Capture the cell that displays the provided text and extract its (x, y) central coordinate. 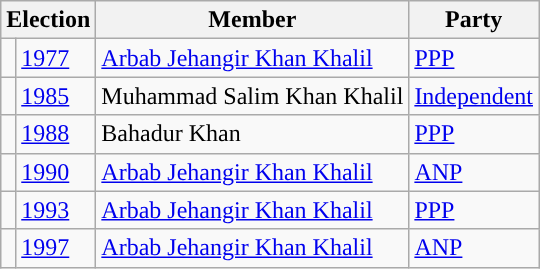
Bahadur Khan (252, 134)
Election (48, 20)
1977 (56, 58)
Independent (474, 96)
1990 (56, 172)
1997 (56, 248)
Muhammad Salim Khan Khalil (252, 96)
Member (252, 20)
1985 (56, 96)
1988 (56, 134)
1993 (56, 210)
Party (474, 20)
